Output the [X, Y] coordinate of the center of the cell containing the given text.  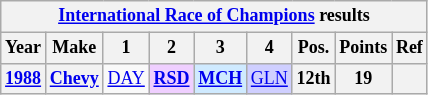
Points [364, 48]
1 [126, 48]
3 [220, 48]
Ref [410, 48]
4 [269, 48]
Pos. [314, 48]
International Race of Champions results [214, 16]
MCH [220, 78]
Year [24, 48]
1988 [24, 78]
2 [172, 48]
GLN [269, 78]
RSD [172, 78]
19 [364, 78]
12th [314, 78]
Make [74, 48]
Chevy [74, 78]
DAY [126, 78]
